Search for the cell housing the specified text and yield its (X, Y) center coordinate. 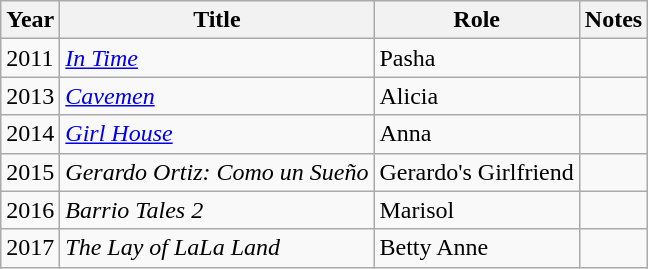
Girl House (217, 134)
Gerardo's Girlfriend (476, 172)
The Lay of LaLa Land (217, 248)
2016 (30, 210)
Alicia (476, 96)
In Time (217, 58)
Pasha (476, 58)
Anna (476, 134)
Gerardo Ortiz: Como un Sueño (217, 172)
2017 (30, 248)
Barrio Tales 2 (217, 210)
Title (217, 20)
Marisol (476, 210)
2011 (30, 58)
Year (30, 20)
Betty Anne (476, 248)
2013 (30, 96)
2015 (30, 172)
2014 (30, 134)
Cavemen (217, 96)
Role (476, 20)
Notes (613, 20)
